Output the (x, y) coordinate of the center of the cell containing the given text.  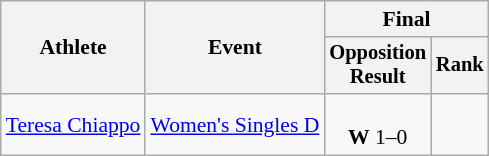
Teresa Chiappo (74, 124)
Rank (460, 66)
Final (406, 19)
Women's Singles D (234, 124)
Event (234, 48)
OppositionResult (378, 66)
Athlete (74, 48)
W 1–0 (378, 124)
